For the text-containing cell, return its midpoint in [X, Y] coordinate format. 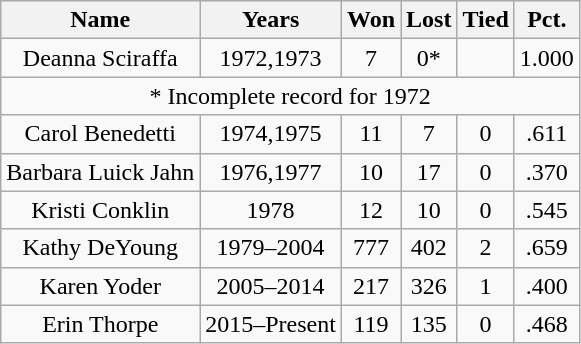
.659 [546, 248]
12 [370, 210]
402 [429, 248]
0* [429, 58]
Won [370, 20]
Lost [429, 20]
135 [429, 324]
1978 [271, 210]
11 [370, 134]
1.000 [546, 58]
Kathy DeYoung [100, 248]
.400 [546, 286]
Pct. [546, 20]
Kristi Conklin [100, 210]
777 [370, 248]
* Incomplete record for 1972 [290, 96]
Deanna Sciraffa [100, 58]
1 [486, 286]
1979–2004 [271, 248]
17 [429, 172]
Karen Yoder [100, 286]
1976,1977 [271, 172]
Barbara Luick Jahn [100, 172]
2 [486, 248]
1972,1973 [271, 58]
.545 [546, 210]
.611 [546, 134]
1974,1975 [271, 134]
217 [370, 286]
.370 [546, 172]
2015–Present [271, 324]
Carol Benedetti [100, 134]
Years [271, 20]
2005–2014 [271, 286]
119 [370, 324]
Name [100, 20]
Tied [486, 20]
Erin Thorpe [100, 324]
326 [429, 286]
.468 [546, 324]
